For the text-containing cell, return its midpoint in (x, y) coordinate format. 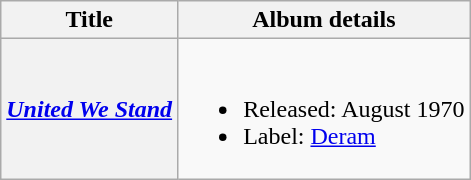
Released: August 1970Label: Deram (324, 109)
Title (90, 20)
Album details (324, 20)
United We Stand (90, 109)
